For the text-containing cell, return its midpoint in (X, Y) coordinate format. 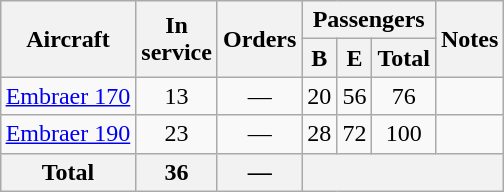
28 (320, 134)
Orders (259, 39)
Passengers (369, 20)
In service (177, 39)
Embraer 190 (68, 134)
20 (320, 96)
Notes (469, 39)
Aircraft (68, 39)
B (320, 58)
13 (177, 96)
36 (177, 172)
23 (177, 134)
56 (354, 96)
76 (404, 96)
Embraer 170 (68, 96)
100 (404, 134)
E (354, 58)
72 (354, 134)
